Provide the (x, y) coordinate of the cell's center where the given text is located.  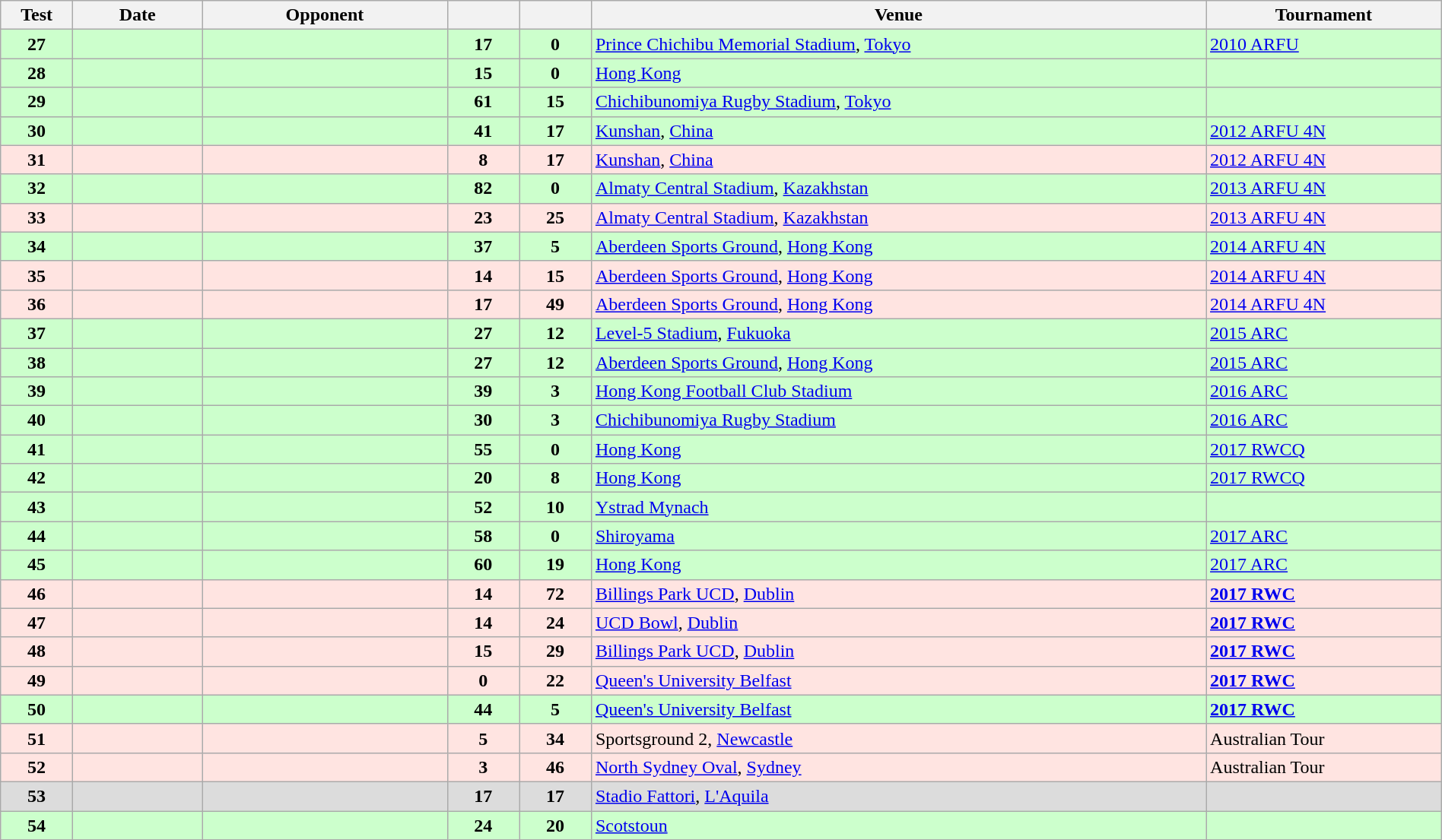
Sportsground 2, Newcastle (898, 738)
Level-5 Stadium, Fukuoka (898, 333)
48 (37, 651)
2010 ARFU (1324, 44)
Chichibunomiya Rugby Stadium, Tokyo (898, 102)
54 (37, 825)
Venue (898, 15)
Hong Kong Football Club Stadium (898, 391)
19 (555, 565)
36 (37, 304)
Ystrad Mynach (898, 507)
61 (484, 102)
43 (37, 507)
40 (37, 420)
33 (37, 217)
Chichibunomiya Rugby Stadium (898, 420)
38 (37, 363)
23 (484, 217)
50 (37, 709)
25 (555, 217)
10 (555, 507)
Date (137, 15)
Scotstoun (898, 825)
58 (484, 536)
42 (37, 478)
31 (37, 160)
Stadio Fattori, L'Aquila (898, 796)
UCD Bowl, Dublin (898, 623)
Test (37, 15)
Prince Chichibu Memorial Stadium, Tokyo (898, 44)
51 (37, 738)
North Sydney Oval, Sydney (898, 767)
72 (555, 594)
28 (37, 73)
53 (37, 796)
32 (37, 189)
35 (37, 275)
47 (37, 623)
45 (37, 565)
Shiroyama (898, 536)
60 (484, 565)
55 (484, 449)
Opponent (325, 15)
82 (484, 189)
22 (555, 680)
Tournament (1324, 15)
